From the cell containing the given text, extract its center point as [x, y] coordinate. 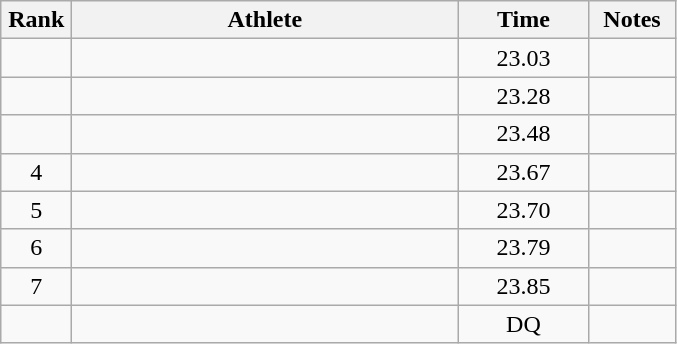
23.70 [524, 210]
23.28 [524, 96]
Athlete [265, 20]
Notes [632, 20]
23.48 [524, 134]
Rank [36, 20]
5 [36, 210]
23.79 [524, 248]
23.03 [524, 58]
Time [524, 20]
6 [36, 248]
DQ [524, 324]
4 [36, 172]
23.67 [524, 172]
7 [36, 286]
23.85 [524, 286]
